Provide the [x, y] coordinate of the cell's center where the given text is located.  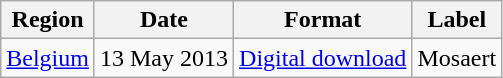
Region [48, 20]
13 May 2013 [164, 58]
Date [164, 20]
Format [323, 20]
Digital download [323, 58]
Label [457, 20]
Belgium [48, 58]
Mosaert [457, 58]
